Extract the (x, y) coordinate from the center of the cell holding the provided text.  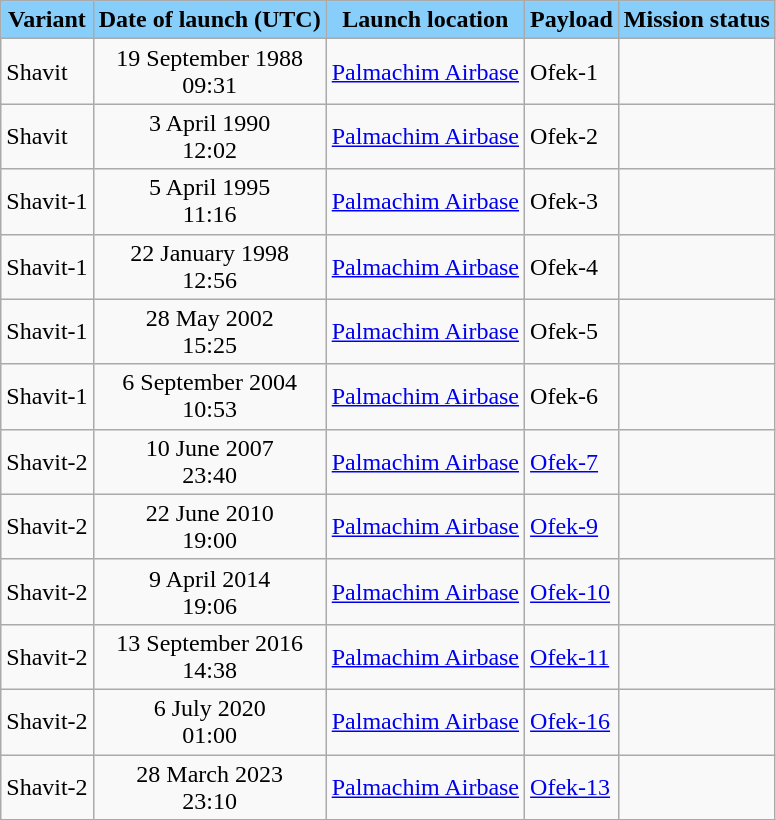
Ofek-3 (572, 202)
6 September 200410:53 (210, 396)
Ofek-6 (572, 396)
6 July 202001:00 (210, 722)
3 April 199012:02 (210, 136)
Launch location (425, 20)
Ofek-10 (572, 592)
Ofek-16 (572, 722)
Ofek-1 (572, 72)
22 June 201019:00 (210, 526)
Ofek-5 (572, 332)
22 January 199812:56 (210, 266)
Ofek-7 (572, 462)
Ofek-11 (572, 656)
5 April 199511:16 (210, 202)
Ofek-13 (572, 786)
19 September 198809:31 (210, 72)
Payload (572, 20)
Ofek-4 (572, 266)
13 September 201614:38 (210, 656)
Mission status (696, 20)
Date of launch (UTC) (210, 20)
9 April 201419:06 (210, 592)
Ofek-2 (572, 136)
28 March 202323:10 (210, 786)
Variant (47, 20)
10 June 200723:40 (210, 462)
28 May 200215:25 (210, 332)
Ofek-9 (572, 526)
